Determine the (x, y) coordinate at the center of the cell enclosing the given text.  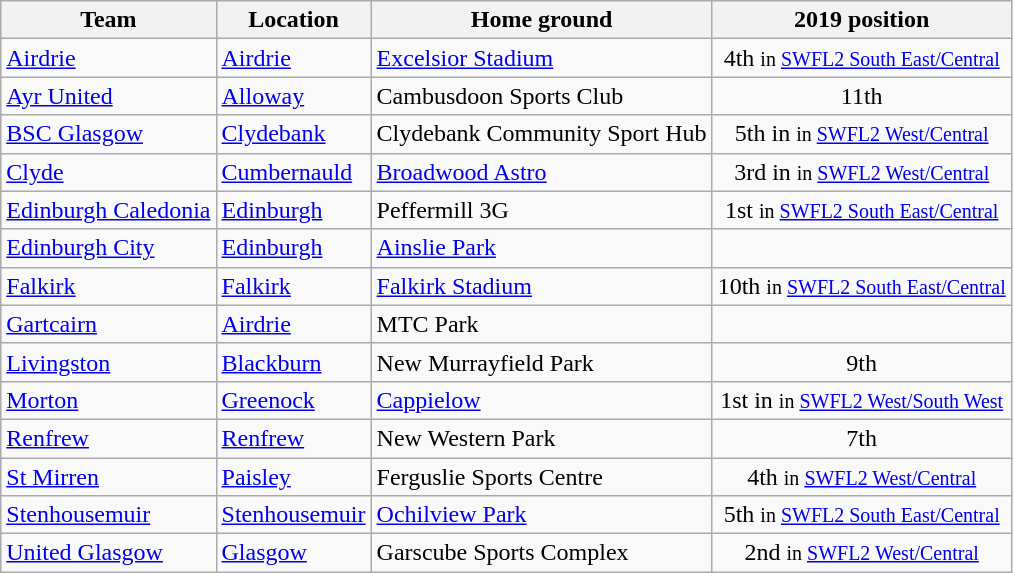
1st in SWFL2 South East/Central (862, 210)
1st in in SWFL2 West/South West (862, 400)
Livingston (108, 362)
Cambusdoon Sports Club (542, 96)
Morton (108, 400)
4th in SWFL2 South East/Central (862, 58)
Blackburn (294, 362)
Peffermill 3G (542, 210)
5th in SWFL2 South East/Central (862, 515)
Paisley (294, 477)
Greenock (294, 400)
Clydebank (294, 134)
Cumbernauld (294, 172)
Ochilview Park (542, 515)
Garscube Sports Complex (542, 553)
Ferguslie Sports Centre (542, 477)
Falkirk Stadium (542, 286)
3rd in in SWFL2 West/Central (862, 172)
Ayr United (108, 96)
11th (862, 96)
Clyde (108, 172)
10th in SWFL2 South East/Central (862, 286)
5th in in SWFL2 West/Central (862, 134)
Edinburgh City (108, 248)
Team (108, 20)
2019 position (862, 20)
Ainslie Park (542, 248)
Location (294, 20)
MTC Park (542, 324)
New Murrayfield Park (542, 362)
Home ground (542, 20)
4th in SWFL2 West/Central (862, 477)
BSC Glasgow (108, 134)
St Mirren (108, 477)
Excelsior Stadium (542, 58)
Gartcairn (108, 324)
Cappielow (542, 400)
New Western Park (542, 438)
Broadwood Astro (542, 172)
Clydebank Community Sport Hub (542, 134)
9th (862, 362)
7th (862, 438)
United Glasgow (108, 553)
2nd in SWFL2 West/Central (862, 553)
Alloway (294, 96)
Glasgow (294, 553)
Edinburgh Caledonia (108, 210)
